Return the [x, y] coordinate for the center point of the cell that contains the specified text.  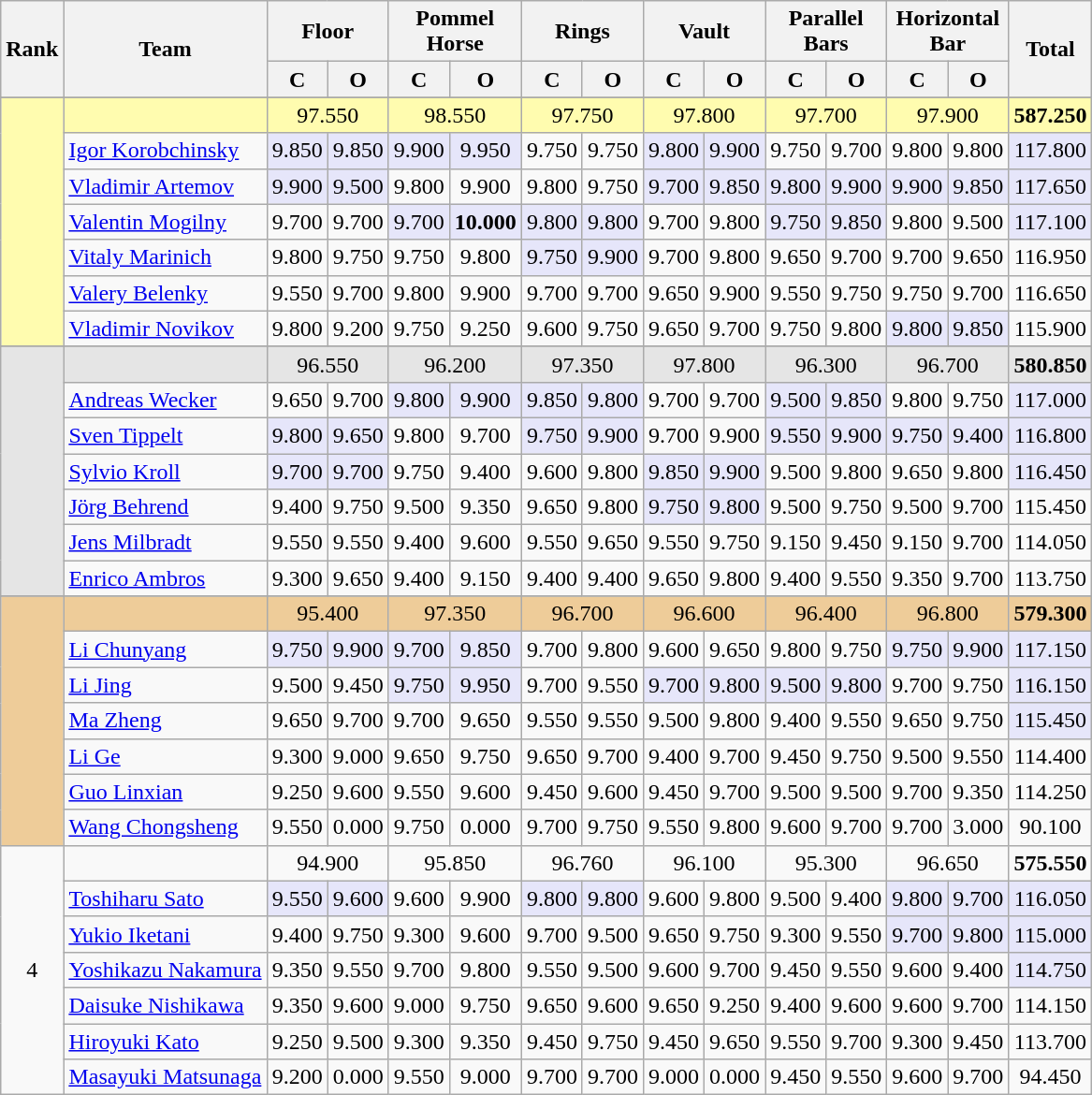
Enrico Ambros [165, 578]
587.250 [1050, 115]
10.000 [485, 222]
580.850 [1050, 364]
116.950 [1050, 257]
Jörg Behrend [165, 507]
PommelHorse [455, 32]
HorizontalBar [948, 32]
Vladimir Novikov [165, 328]
114.050 [1050, 543]
116.450 [1050, 471]
Yukio Iketani [165, 934]
95.300 [826, 863]
Guo Linxian [165, 792]
Li Ge [165, 756]
96.400 [826, 614]
116.650 [1050, 293]
114.400 [1050, 756]
96.800 [948, 614]
Toshiharu Sato [165, 898]
96.100 [704, 863]
3.000 [979, 827]
115.900 [1050, 328]
Valery Belenky [165, 293]
ParallelBars [826, 32]
117.100 [1050, 222]
Sylvio Kroll [165, 471]
95.400 [328, 614]
96.300 [826, 364]
Masayuki Matsunaga [165, 1077]
116.800 [1050, 435]
Sven Tippelt [165, 435]
Valentin Mogilny [165, 222]
117.650 [1050, 186]
Rings [582, 32]
114.150 [1050, 1005]
117.800 [1050, 151]
116.150 [1050, 685]
Rank [32, 49]
579.300 [1050, 614]
114.250 [1050, 792]
94.900 [328, 863]
Vitaly Marinich [165, 257]
116.050 [1050, 898]
96.600 [704, 614]
Igor Korobchinsky [165, 151]
96.550 [328, 364]
95.850 [455, 863]
Vault [704, 32]
90.100 [1050, 827]
Floor [328, 32]
113.700 [1050, 1042]
97.550 [328, 115]
97.750 [582, 115]
115.000 [1050, 934]
98.550 [455, 115]
117.150 [1050, 650]
Li Chunyang [165, 650]
Ma Zheng [165, 721]
97.700 [826, 115]
96.760 [582, 863]
96.650 [948, 863]
Daisuke Nishikawa [165, 1005]
113.750 [1050, 578]
4 [32, 970]
114.750 [1050, 970]
Yoshikazu Nakamura [165, 970]
Team [165, 49]
117.000 [1050, 400]
Wang Chongsheng [165, 827]
Jens Milbradt [165, 543]
Li Jing [165, 685]
Vladimir Artemov [165, 186]
Total [1050, 49]
97.900 [948, 115]
Hiroyuki Kato [165, 1042]
575.550 [1050, 863]
Andreas Wecker [165, 400]
96.200 [455, 364]
94.450 [1050, 1077]
